Extract the [x, y] coordinate from the center of the cell holding the provided text.  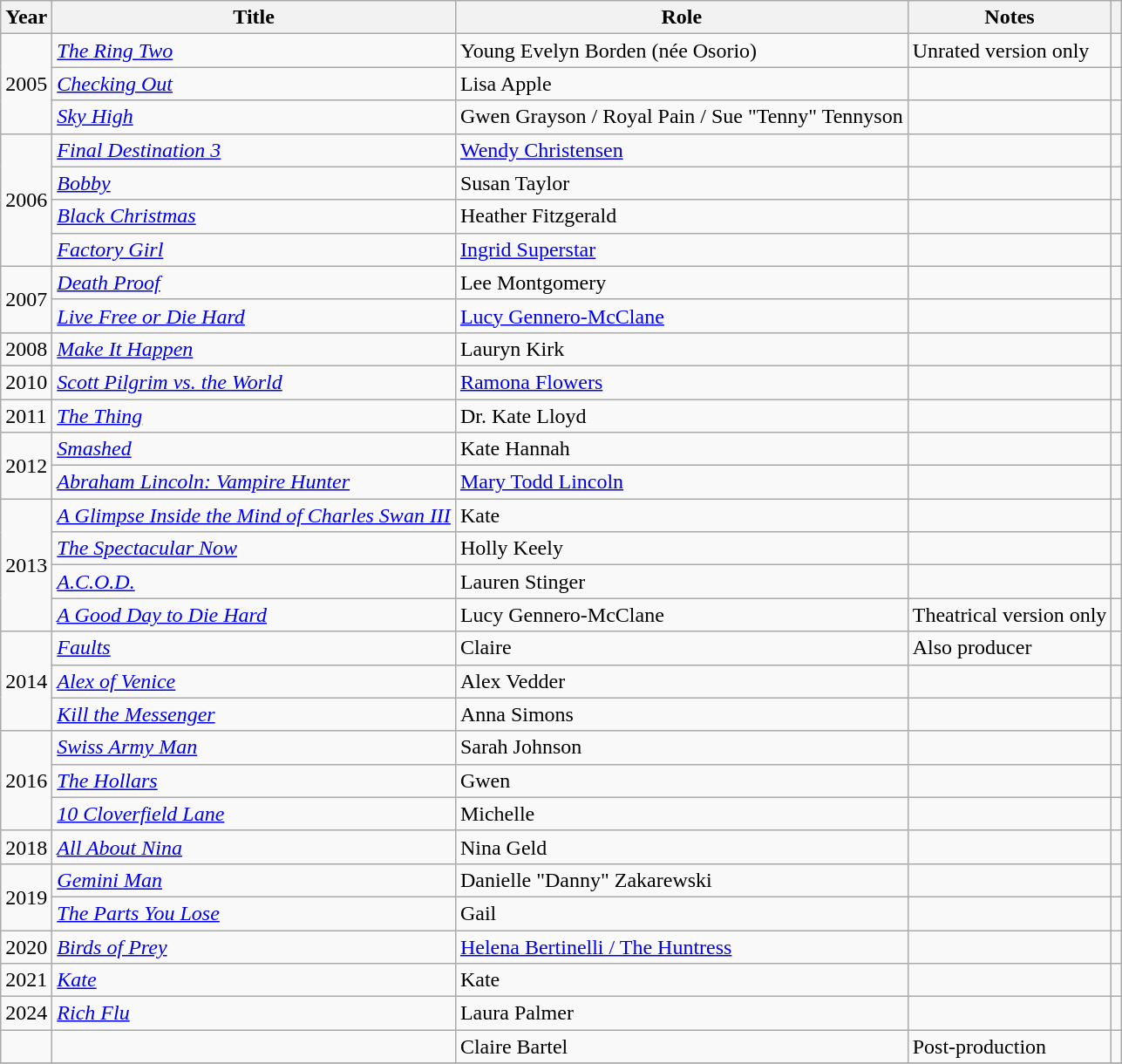
Faults [255, 648]
Factory Girl [255, 249]
2005 [26, 84]
2020 [26, 946]
Make It Happen [255, 349]
2008 [26, 349]
Birds of Prey [255, 946]
Post-production [1010, 1047]
Title [255, 17]
Theatrical version only [1010, 615]
Ingrid Superstar [682, 249]
Unrated version only [1010, 51]
2010 [26, 382]
2014 [26, 681]
Michelle [682, 814]
2011 [26, 416]
Alex Vedder [682, 681]
A.C.O.D. [255, 582]
Death Proof [255, 283]
Helena Bertinelli / The Huntress [682, 946]
Kill the Messenger [255, 714]
Claire Bartel [682, 1047]
The Hollars [255, 781]
10 Cloverfield Lane [255, 814]
Black Christmas [255, 216]
2016 [26, 781]
Rich Flu [255, 1013]
Mary Todd Lincoln [682, 482]
Smashed [255, 449]
Abraham Lincoln: Vampire Hunter [255, 482]
Gwen Grayson / Royal Pain / Sue "Tenny" Tennyson [682, 117]
Danielle "Danny" Zakarewski [682, 880]
The Thing [255, 416]
2007 [26, 299]
Ramona Flowers [682, 382]
Lauren Stinger [682, 582]
Gemini Man [255, 880]
Bobby [255, 183]
Susan Taylor [682, 183]
Role [682, 17]
Lauryn Kirk [682, 349]
Checking Out [255, 84]
Sarah Johnson [682, 747]
Also producer [1010, 648]
2013 [26, 565]
Scott Pilgrim vs. the World [255, 382]
Lisa Apple [682, 84]
Sky High [255, 117]
Young Evelyn Borden (née Osorio) [682, 51]
Lee Montgomery [682, 283]
Notes [1010, 17]
Anna Simons [682, 714]
2021 [26, 980]
Final Destination 3 [255, 150]
Heather Fitzgerald [682, 216]
2019 [26, 897]
2018 [26, 847]
Laura Palmer [682, 1013]
Nina Geld [682, 847]
A Glimpse Inside the Mind of Charles Swan III [255, 515]
Kate Hannah [682, 449]
2012 [26, 466]
The Parts You Lose [255, 913]
Live Free or Die Hard [255, 316]
The Ring Two [255, 51]
Wendy Christensen [682, 150]
2024 [26, 1013]
The Spectacular Now [255, 549]
All About Nina [255, 847]
Gwen [682, 781]
A Good Day to Die Hard [255, 615]
Year [26, 17]
Gail [682, 913]
2006 [26, 200]
Swiss Army Man [255, 747]
Dr. Kate Lloyd [682, 416]
Alex of Venice [255, 681]
Claire [682, 648]
Holly Keely [682, 549]
